Return (x, y) of the center of cell containing provided text 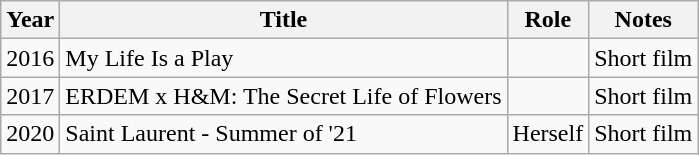
2017 (30, 96)
My Life Is a Play (284, 58)
Role (548, 20)
2020 (30, 134)
ERDEM x H&M: The Secret Life of Flowers (284, 96)
Saint Laurent - Summer of '21 (284, 134)
Notes (644, 20)
Herself (548, 134)
Title (284, 20)
Year (30, 20)
2016 (30, 58)
